Detect which cell encompasses the target text, then output its [x, y] center coordinate. 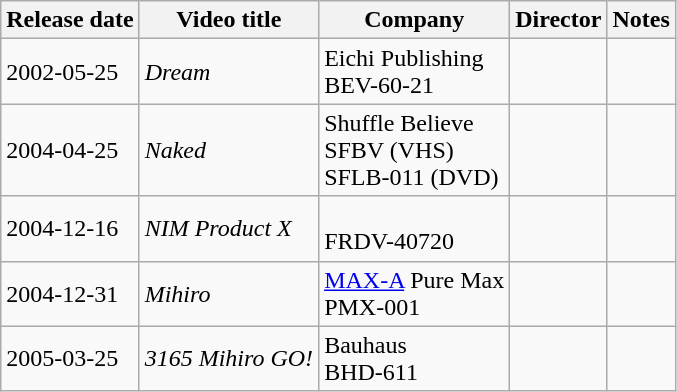
2004-04-25 [70, 150]
Mihiro [229, 294]
Video title [229, 20]
2002-05-25 [70, 72]
Naked [229, 150]
2005-03-25 [70, 358]
Dream [229, 72]
MAX-A Pure MaxPMX-001 [414, 294]
3165 Mihiro GO! [229, 358]
FRDV-40720 [414, 228]
2004-12-16 [70, 228]
Director [558, 20]
Shuffle BelieveSFBV (VHS)SFLB-011 (DVD) [414, 150]
BauhausBHD-611 [414, 358]
Notes [641, 20]
NIM Product X [229, 228]
Release date [70, 20]
Eichi PublishingBEV-60-21 [414, 72]
Company [414, 20]
2004-12-31 [70, 294]
